Detect which cell encompasses the target text, then output its [X, Y] center coordinate. 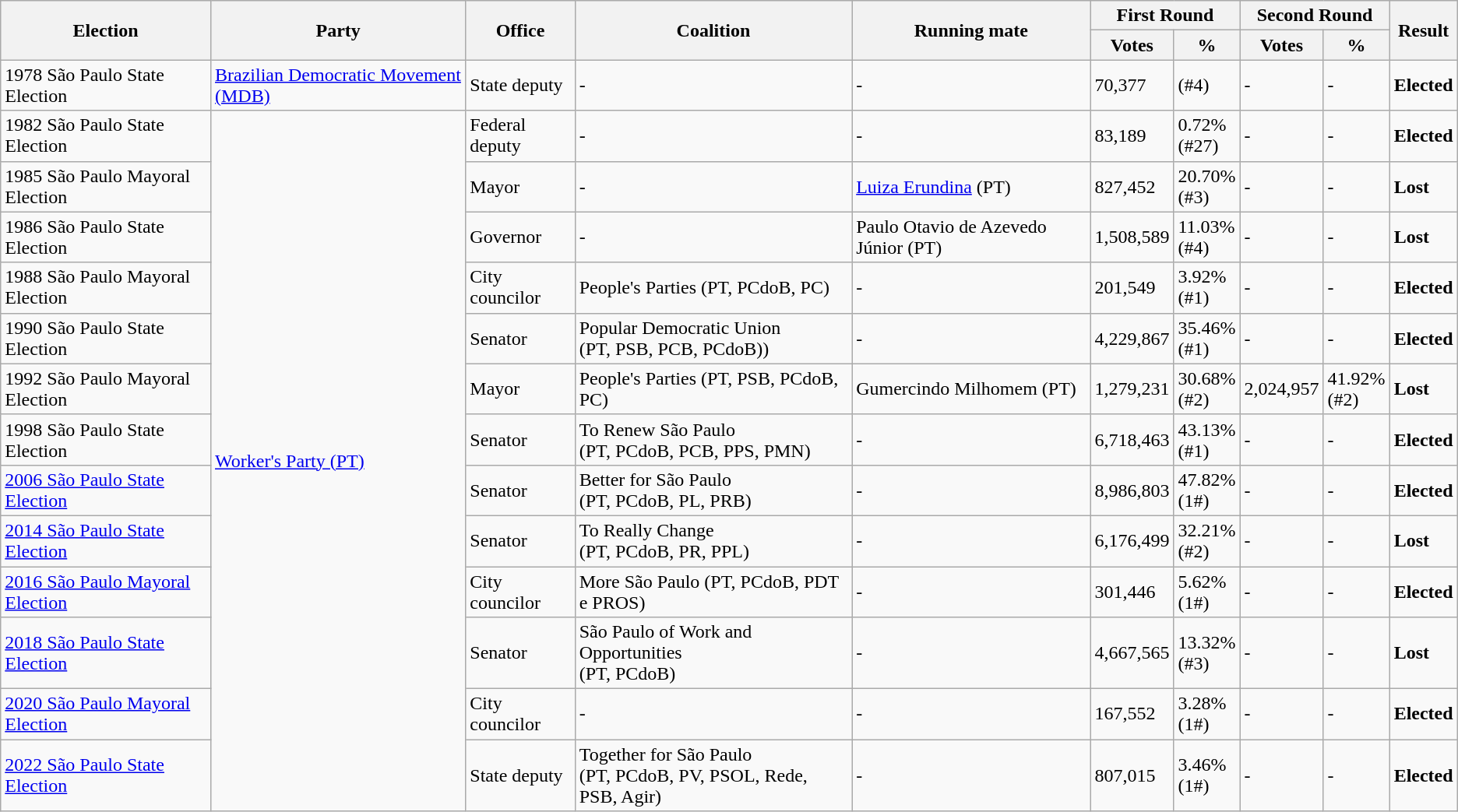
Together for São Paulo(PT, PCdoB, PV, PSOL, Rede, PSB, Agir) [713, 775]
41.92%(#2) [1357, 389]
2022 São Paulo State Election [106, 775]
To Renew São Paulo(PT, PCdoB, PCB, PPS, PMN) [713, 439]
Paulo Otavio de Azevedo Júnior (PT) [971, 237]
11.03%(#4) [1207, 237]
Office [520, 30]
Result [1424, 30]
2018 São Paulo State Election [106, 653]
People's Parties (PT, PCdoB, PC) [713, 288]
Election [106, 30]
0.72%(#27) [1207, 135]
1,279,231 [1132, 389]
1998 São Paulo State Election [106, 439]
5.62%(1#) [1207, 592]
Popular Democratic Union(PT, PSB, PCB, PCdoB)) [713, 338]
Running mate [971, 30]
2016 São Paulo Mayoral Election [106, 592]
807,015 [1132, 775]
2014 São Paulo State Election [106, 540]
4,229,867 [1132, 338]
Federal deputy [520, 135]
1990 São Paulo State Election [106, 338]
1992 São Paulo Mayoral Election [106, 389]
2020 São Paulo Mayoral Election [106, 715]
13.32%(#3) [1207, 653]
32.21%(#2) [1207, 540]
1986 São Paulo State Election [106, 237]
1,508,589 [1132, 237]
1988 São Paulo Mayoral Election [106, 288]
Party [338, 30]
83,189 [1132, 135]
3.28%(1#) [1207, 715]
35.46%(#1) [1207, 338]
Governor [520, 237]
43.13%(#1) [1207, 439]
Gumercindo Milhomem (PT) [971, 389]
Luiza Erundina (PT) [971, 187]
30.68%(#2) [1207, 389]
70,377 [1132, 86]
Second Round [1315, 16]
People's Parties (PT, PSB, PCdoB, PC) [713, 389]
Worker's Party (PT) [338, 461]
827,452 [1132, 187]
(#4) [1207, 86]
2,024,957 [1282, 389]
47.82%(1#) [1207, 490]
2006 São Paulo State Election [106, 490]
1978 São Paulo State Election [106, 86]
4,667,565 [1132, 653]
6,718,463 [1132, 439]
201,549 [1132, 288]
Better for São Paulo(PT, PCdoB, PL, PRB) [713, 490]
167,552 [1132, 715]
Brazilian Democratic Movement (MDB) [338, 86]
301,446 [1132, 592]
More São Paulo (PT, PCdoB, PDT e PROS) [713, 592]
20.70%(#3) [1207, 187]
3.92%(#1) [1207, 288]
To Really Change(PT, PCdoB, PR, PPL) [713, 540]
Coalition [713, 30]
3.46%(1#) [1207, 775]
1982 São Paulo State Election [106, 135]
8,986,803 [1132, 490]
1985 São Paulo Mayoral Election [106, 187]
São Paulo of Work and Opportunities(PT, PCdoB) [713, 653]
6,176,499 [1132, 540]
First Round [1165, 16]
